Scan for the cell matching the given text and deliver its (X, Y) coordinate at center. 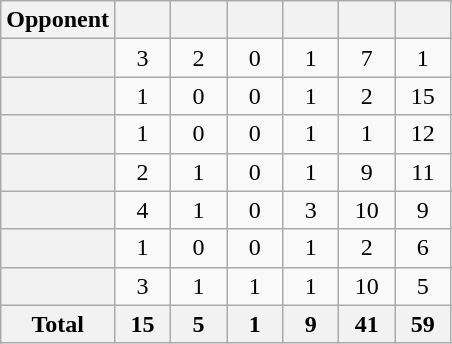
41 (367, 324)
7 (367, 58)
12 (423, 134)
Total (58, 324)
59 (423, 324)
4 (143, 210)
Opponent (58, 20)
6 (423, 248)
11 (423, 172)
